Capture the cell that displays the provided text and extract its (X, Y) central coordinate. 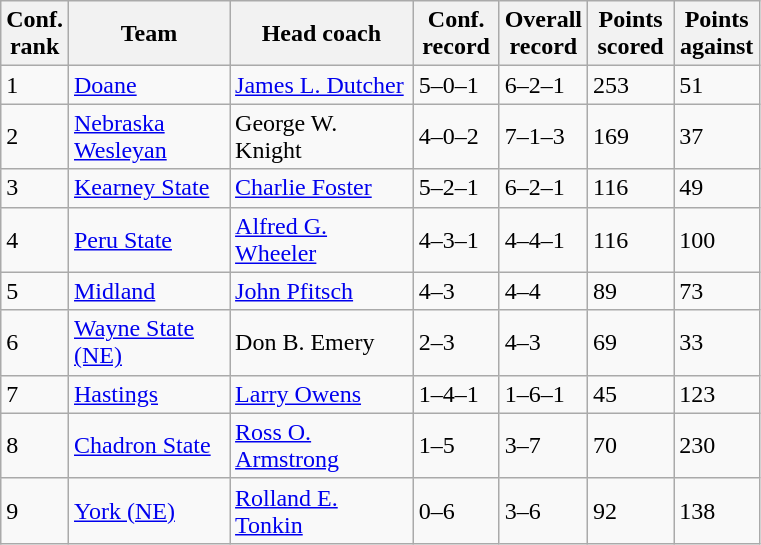
0–6 (456, 510)
George W. Knight (322, 136)
John Pfitsch (322, 291)
37 (717, 136)
Head coach (322, 34)
Ross O. Armstrong (322, 446)
5–2–1 (456, 188)
5 (35, 291)
8 (35, 446)
3–7 (543, 446)
169 (631, 136)
Midland (148, 291)
2–3 (456, 342)
2 (35, 136)
4–4 (543, 291)
33 (717, 342)
89 (631, 291)
1 (35, 85)
Points scored (631, 34)
1–4–1 (456, 394)
Conf. rank (35, 34)
York (NE) (148, 510)
Points against (717, 34)
45 (631, 394)
1–6–1 (543, 394)
Larry Owens (322, 394)
3 (35, 188)
Hastings (148, 394)
73 (717, 291)
Don B. Emery (322, 342)
49 (717, 188)
James L. Dutcher (322, 85)
Overall record (543, 34)
6 (35, 342)
5–0–1 (456, 85)
69 (631, 342)
Kearney State (148, 188)
Peru State (148, 240)
100 (717, 240)
Chadron State (148, 446)
Alfred G. Wheeler (322, 240)
4–4–1 (543, 240)
Team (148, 34)
123 (717, 394)
7 (35, 394)
4 (35, 240)
4–0–2 (456, 136)
Wayne State (NE) (148, 342)
Doane (148, 85)
4–3–1 (456, 240)
253 (631, 85)
Nebraska Wesleyan (148, 136)
1–5 (456, 446)
Charlie Foster (322, 188)
51 (717, 85)
9 (35, 510)
138 (717, 510)
3–6 (543, 510)
Rolland E. Tonkin (322, 510)
92 (631, 510)
230 (717, 446)
Conf. record (456, 34)
7–1–3 (543, 136)
70 (631, 446)
